Search for the cell housing the specified text and yield its (X, Y) center coordinate. 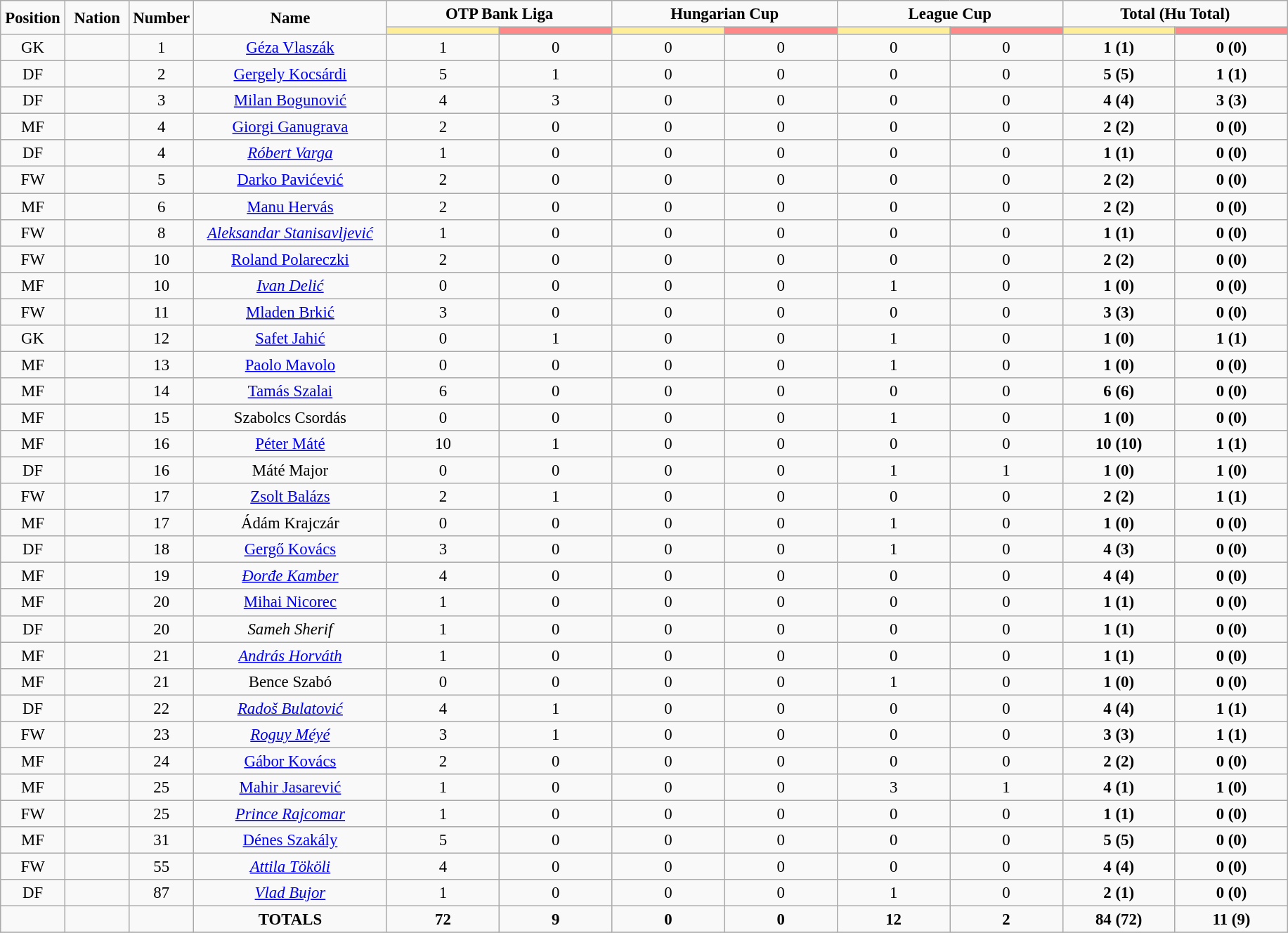
Szabolcs Csordás (291, 417)
Gergő Kovács (291, 549)
Roland Polareczki (291, 259)
Róbert Varga (291, 154)
Mahir Jasarević (291, 788)
24 (162, 761)
Position (33, 18)
Radoš Bulatović (291, 708)
Đorđe Kamber (291, 576)
Total (Hu Total) (1175, 14)
Nation (97, 18)
31 (162, 840)
Darko Pavićević (291, 180)
Paolo Mavolo (291, 365)
Dénes Szakály (291, 840)
Tamás Szalai (291, 391)
15 (162, 417)
Manu Hervás (291, 207)
11 (162, 312)
Bence Szabó (291, 681)
Sameh Sherif (291, 629)
87 (162, 893)
6 (6) (1119, 391)
2 (1) (1119, 893)
Roguy Méyé (291, 735)
14 (162, 391)
Gábor Kovács (291, 761)
Gergely Kocsárdi (291, 74)
Name (291, 18)
Number (162, 18)
8 (162, 233)
4 (1) (1119, 788)
Ádám Krajczár (291, 523)
19 (162, 576)
Hungarian Cup (725, 14)
Zsolt Balázs (291, 497)
Attila Tököli (291, 867)
4 (3) (1119, 549)
TOTALS (291, 920)
Milan Bogunović (291, 100)
Géza Vlaszák (291, 48)
Máté Major (291, 471)
OTP Bank Liga (499, 14)
Aleksandar Stanisavljević (291, 233)
9 (556, 920)
Ivan Delić (291, 285)
András Horváth (291, 655)
Mladen Brkić (291, 312)
72 (443, 920)
84 (72) (1119, 920)
Vlad Bujor (291, 893)
Safet Jahić (291, 339)
22 (162, 708)
Mihai Nicorec (291, 603)
Péter Máté (291, 444)
23 (162, 735)
55 (162, 867)
18 (162, 549)
Prince Rajcomar (291, 814)
11 (9) (1231, 920)
League Cup (950, 14)
Giorgi Ganugrava (291, 127)
13 (162, 365)
10 (10) (1119, 444)
